Provide the (x, y) coordinate of the cell's center where the given text is located.  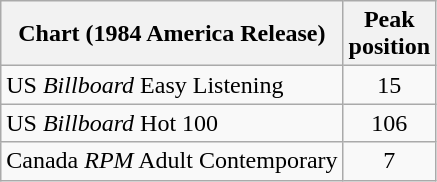
US Billboard Hot 100 (172, 123)
US Billboard Easy Listening (172, 85)
15 (389, 85)
Chart (1984 America Release) (172, 34)
106 (389, 123)
Canada RPM Adult Contemporary (172, 161)
7 (389, 161)
Peakposition (389, 34)
